Scan for the cell matching the given text and deliver its [x, y] coordinate at center. 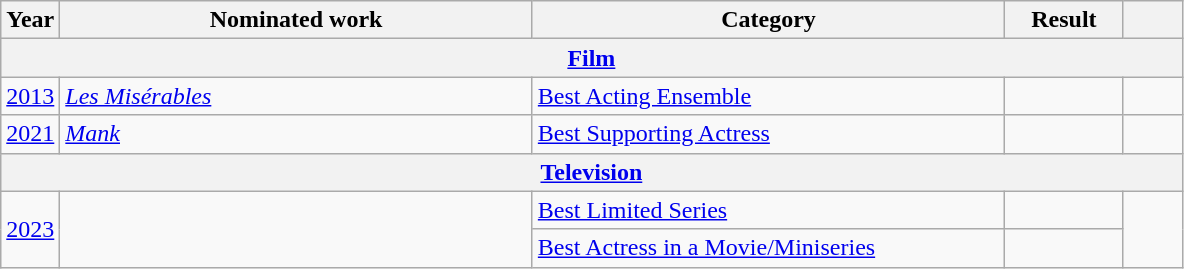
Year [30, 20]
2023 [30, 229]
2013 [30, 96]
Result [1064, 20]
Best Limited Series [768, 210]
Television [592, 172]
Category [768, 20]
Nominated work [296, 20]
2021 [30, 134]
Best Actress in a Movie/Miniseries [768, 248]
Best Supporting Actress [768, 134]
Les Misérables [296, 96]
Film [592, 58]
Mank [296, 134]
Best Acting Ensemble [768, 96]
